Locate the cell with the specified text and output its (x, y) center coordinate. 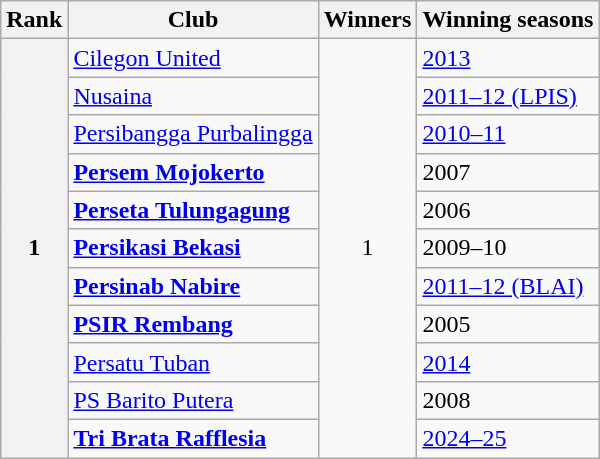
Persem Mojokerto (193, 172)
Cilegon United (193, 58)
2005 (508, 324)
2014 (508, 362)
2011–12 (LPIS) (508, 96)
Persinab Nabire (193, 286)
2013 (508, 58)
Persibangga Purbalingga (193, 134)
2010–11 (508, 134)
2007 (508, 172)
PS Barito Putera (193, 400)
Persatu Tuban (193, 362)
Perseta Tulungagung (193, 210)
2009–10 (508, 248)
Persikasi Bekasi (193, 248)
PSIR Rembang (193, 324)
Rank (34, 20)
Tri Brata Rafflesia (193, 438)
Winners (368, 20)
2024–25 (508, 438)
2011–12 (BLAI) (508, 286)
Nusaina (193, 96)
2008 (508, 400)
Club (193, 20)
Winning seasons (508, 20)
2006 (508, 210)
